For the text-containing cell, return its midpoint in (X, Y) coordinate format. 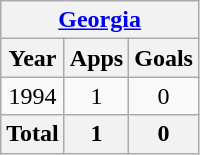
Apps (96, 58)
Year (33, 58)
Goals (164, 58)
Georgia (100, 20)
1994 (33, 96)
Total (33, 134)
